Provide the (X, Y) coordinate of the cell's center where the given text is located.  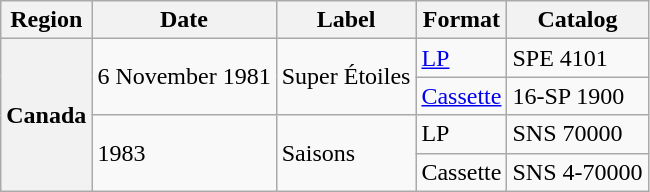
Label (346, 20)
Date (184, 20)
1983 (184, 153)
16-SP 1900 (578, 96)
SNS 70000 (578, 134)
Saisons (346, 153)
Region (46, 20)
Super Étoiles (346, 77)
SPE 4101 (578, 58)
SNS 4-70000 (578, 172)
6 November 1981 (184, 77)
Format (462, 20)
Canada (46, 115)
Catalog (578, 20)
